Determine the [X, Y] coordinate at the center of the cell enclosing the given text.  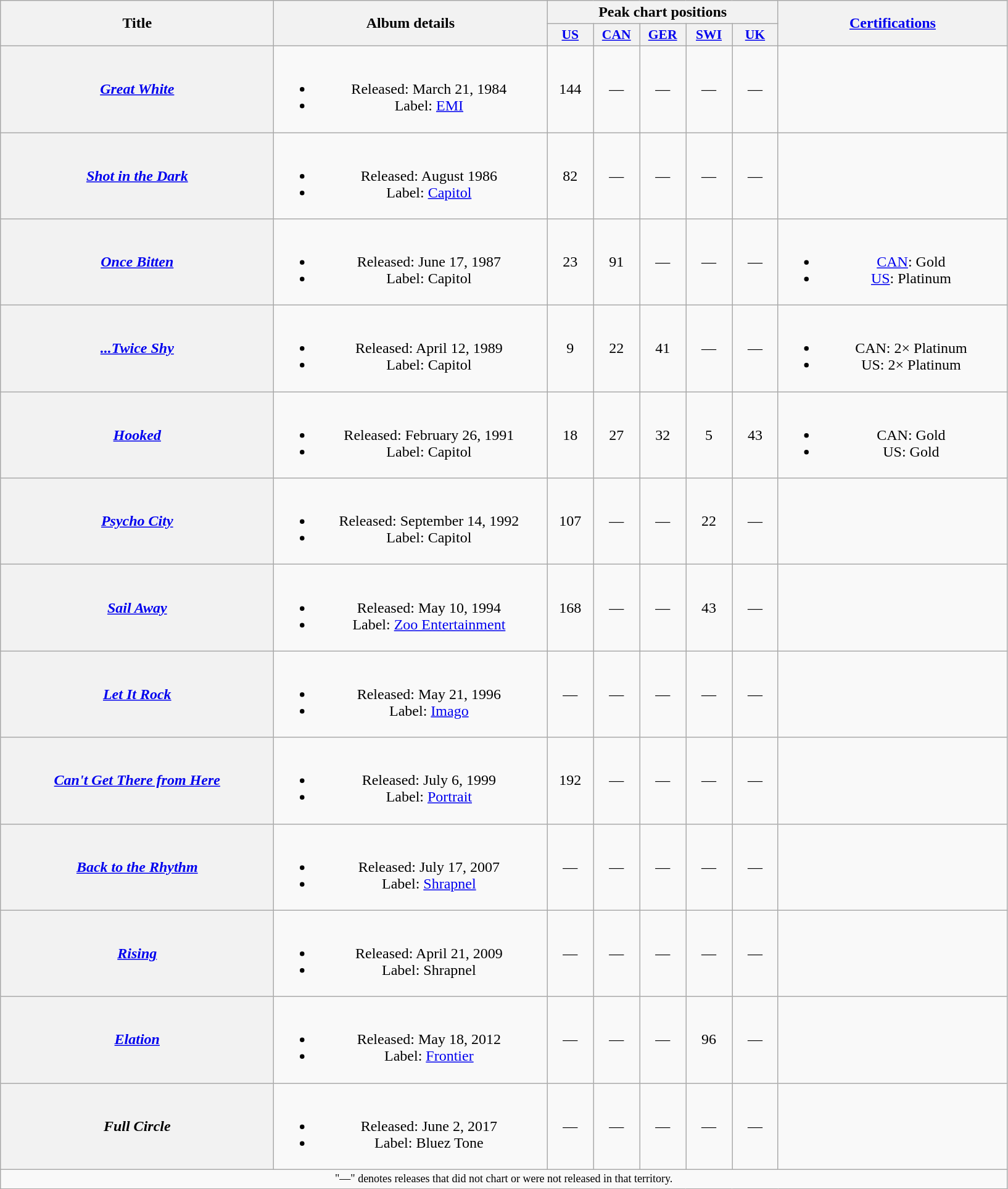
Released: May 18, 2012Label: Frontier [411, 1040]
Released: June 17, 1987Label: Capitol [411, 262]
168 [570, 608]
Released: March 21, 1984Label: EMI [411, 89]
Sail Away [137, 608]
Album details [411, 23]
Title [137, 23]
Hooked [137, 435]
107 [570, 521]
Full Circle [137, 1126]
Released: September 14, 1992Label: Capitol [411, 521]
23 [570, 262]
Once Bitten [137, 262]
Certifications [892, 23]
91 [617, 262]
CAN: 2× PlatinumUS: 2× Platinum [892, 349]
Great White [137, 89]
CAN: GoldUS: Platinum [892, 262]
CAN: GoldUS: Gold [892, 435]
Released: July 17, 2007Label: Shrapnel [411, 867]
96 [709, 1040]
SWI [709, 35]
Psycho City [137, 521]
...Twice Shy [137, 349]
27 [617, 435]
Back to the Rhythm [137, 867]
32 [663, 435]
Released: June 2, 2017Label: Bluez Tone [411, 1126]
GER [663, 35]
Can't Get There from Here [137, 781]
Elation [137, 1040]
Released: July 6, 1999Label: Portrait [411, 781]
41 [663, 349]
18 [570, 435]
Peak chart positions [663, 12]
Released: April 21, 2009Label: Shrapnel [411, 953]
US [570, 35]
"—" denotes releases that did not chart or were not released in that territory. [504, 1179]
82 [570, 175]
UK [755, 35]
9 [570, 349]
Released: April 12, 1989Label: Capitol [411, 349]
192 [570, 781]
Released: February 26, 1991Label: Capitol [411, 435]
Shot in the Dark [137, 175]
Released: May 21, 1996Label: Imago [411, 694]
5 [709, 435]
Rising [137, 953]
CAN [617, 35]
Released: August 1986Label: Capitol [411, 175]
Let It Rock [137, 694]
Released: May 10, 1994Label: Zoo Entertainment [411, 608]
144 [570, 89]
